Return the (X, Y) coordinate for the center point of the cell that contains the specified text.  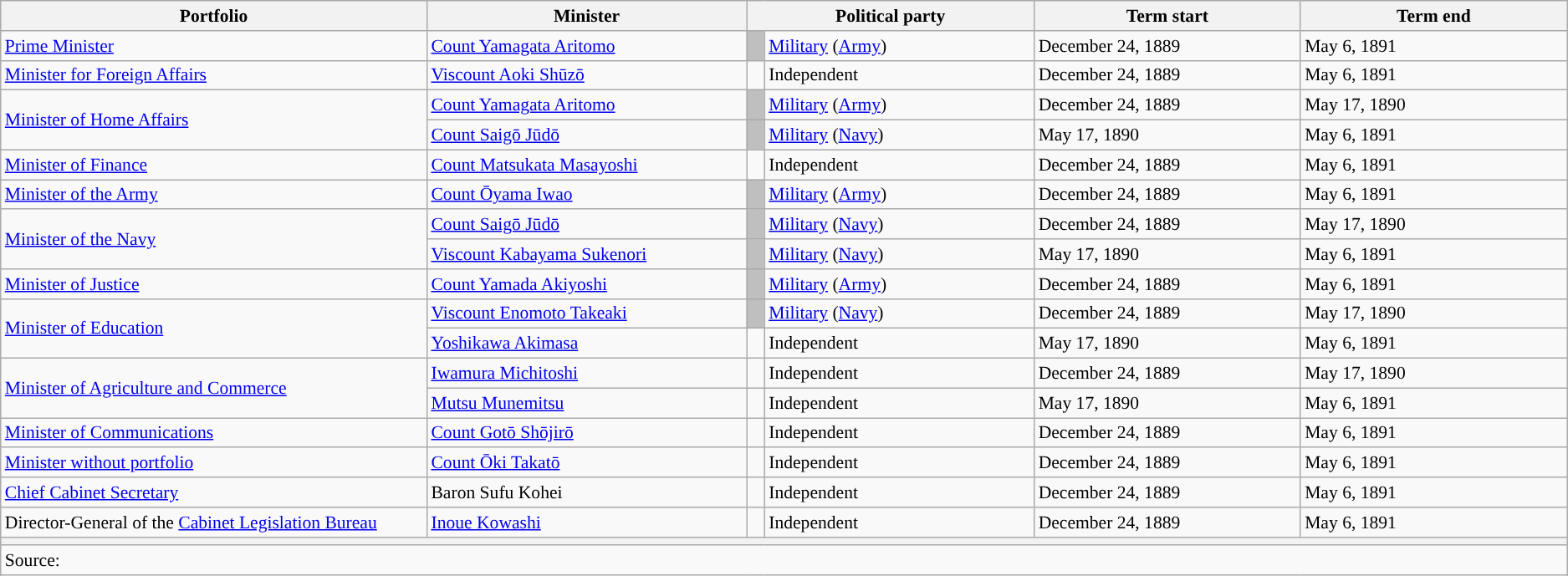
Minister of Home Affairs (214, 120)
Minister of Agriculture and Commerce (214, 388)
Iwamura Michitoshi (586, 374)
Viscount Kabayama Sukenori (586, 254)
Director-General of the Cabinet Legislation Bureau (214, 522)
Count Yamada Akiyoshi (586, 284)
Source: (784, 561)
Count Gotō Shōjirō (586, 433)
Minister of Finance (214, 165)
Viscount Enomoto Takeaki (586, 313)
Mutsu Munemitsu (586, 403)
Count Matsukata Masayoshi (586, 165)
Minister of the Navy (214, 239)
Minister (586, 16)
Count Ōki Takatō (586, 463)
Minister without portfolio (214, 463)
Yoshikawa Akimasa (586, 344)
Minister of the Army (214, 195)
Minister of Education (214, 328)
Baron Sufu Kohei (586, 492)
Portfolio (214, 16)
Political party (891, 16)
Chief Cabinet Secretary (214, 492)
Term start (1167, 16)
Term end (1433, 16)
Count Ōyama Iwao (586, 195)
Minister of Communications (214, 433)
Minister for Foreign Affairs (214, 75)
Prime Minister (214, 46)
Viscount Aoki Shūzō (586, 75)
Inoue Kowashi (586, 522)
Minister of Justice (214, 284)
